Search for the cell housing the specified text and yield its (x, y) center coordinate. 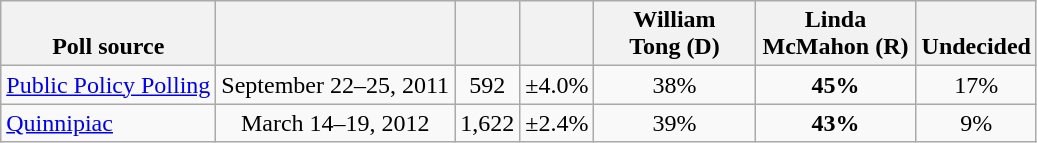
9% (976, 123)
LindaMcMahon (R) (836, 34)
38% (674, 85)
September 22–25, 2011 (336, 85)
WilliamTong (D) (674, 34)
592 (488, 85)
Poll source (108, 34)
±2.4% (557, 123)
39% (674, 123)
1,622 (488, 123)
±4.0% (557, 85)
March 14–19, 2012 (336, 123)
43% (836, 123)
Public Policy Polling (108, 85)
Undecided (976, 34)
45% (836, 85)
17% (976, 85)
Quinnipiac (108, 123)
